Pinpoint the cell where the given text exists, returning its [X, Y] midpoint coordinate. 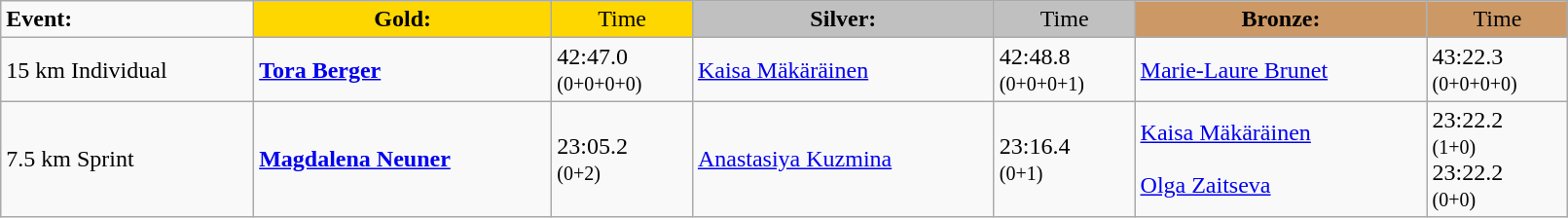
42:47.0(0+0+0+0) [623, 70]
Event: [128, 19]
23:22.2(1+0)23:22.2(0+0) [1497, 160]
Kaisa MäkäräinenOlga Zaitseva [1281, 160]
Magdalena Neuner [403, 160]
15 km Individual [128, 70]
23:05.2(0+2) [623, 160]
Tora Berger [403, 70]
23:16.4(0+1) [1065, 160]
43:22.3(0+0+0+0) [1497, 70]
Bronze: [1281, 19]
Silver: [843, 19]
Gold: [403, 19]
Kaisa Mäkäräinen [843, 70]
7.5 km Sprint [128, 160]
Marie-Laure Brunet [1281, 70]
Anastasiya Kuzmina [843, 160]
42:48.8(0+0+0+1) [1065, 70]
